Return the (X, Y) coordinate for the center point of the cell that contains the specified text.  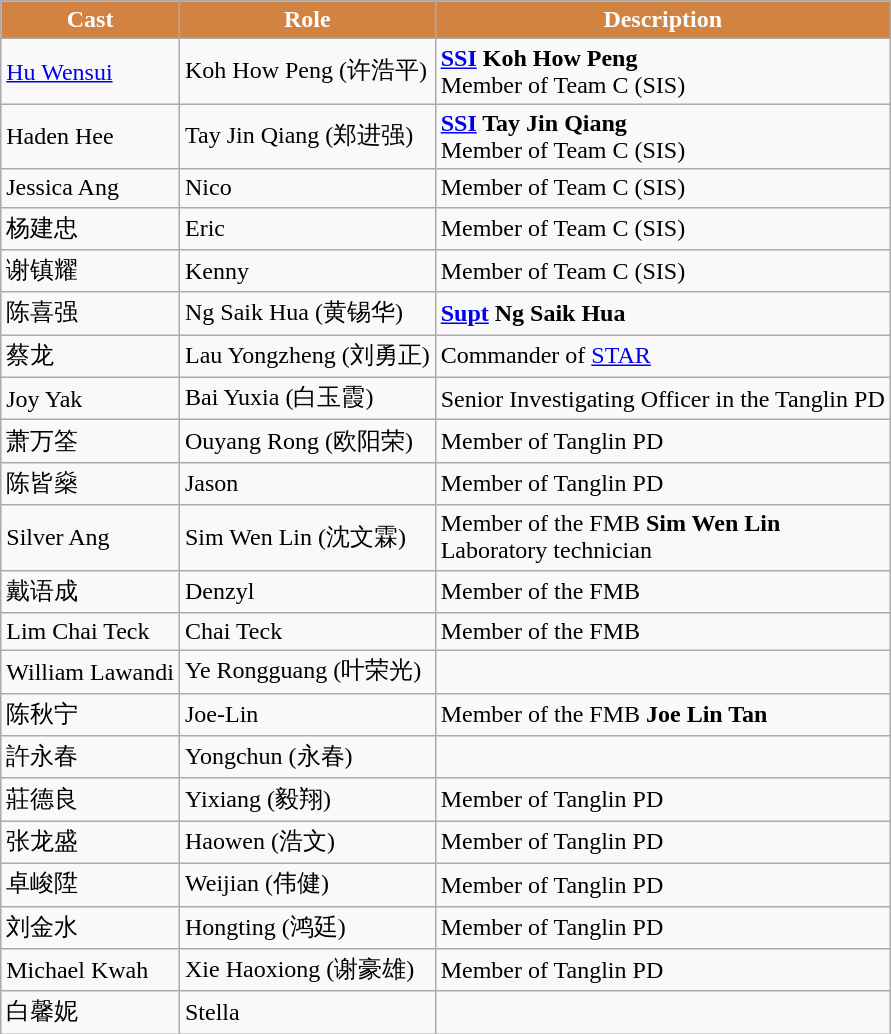
Bai Yuxia (白玉霞) (307, 398)
Eric (307, 228)
张龙盛 (90, 842)
Lim Chai Teck (90, 632)
Weijian (伟健) (307, 884)
Sim Wen Lin (沈文霖) (307, 538)
Joe-Lin (307, 714)
Xie Haoxiong (谢豪雄) (307, 970)
Cast (90, 20)
Member of the FMB Sim Wen Lin Laboratory technician (662, 538)
SSI Tay Jin Qiang Member of Team C (SIS) (662, 136)
Ng Saik Hua (黄锡华) (307, 314)
Ye Rongguang (叶荣光) (307, 672)
杨建忠 (90, 228)
Jessica Ang (90, 188)
陈喜强 (90, 314)
Tay Jin Qiang (郑进强) (307, 136)
谢镇耀 (90, 272)
許永春 (90, 758)
Yongchun (永春) (307, 758)
Michael Kwah (90, 970)
SSI Koh How Peng Member of Team C (SIS) (662, 72)
陈皆燊 (90, 484)
William Lawandi (90, 672)
莊德良 (90, 800)
Member of the FMB Joe Lin Tan (662, 714)
萧万筌 (90, 442)
Role (307, 20)
Kenny (307, 272)
Chai Teck (307, 632)
Silver Ang (90, 538)
白馨妮 (90, 1012)
Stella (307, 1012)
卓峻陞 (90, 884)
Lau Yongzheng (刘勇正) (307, 356)
刘金水 (90, 928)
Supt Ng Saik Hua (662, 314)
Hongting (鸿廷) (307, 928)
Koh How Peng (许浩平) (307, 72)
Commander of STAR (662, 356)
Haowen (浩文) (307, 842)
Hu Wensui (90, 72)
Denzyl (307, 592)
Haden Hee (90, 136)
陈秋宁 (90, 714)
蔡龙 (90, 356)
Ouyang Rong (欧阳荣) (307, 442)
Description (662, 20)
Nico (307, 188)
Senior Investigating Officer in the Tanglin PD (662, 398)
Joy Yak (90, 398)
Yixiang (毅翔) (307, 800)
Jason (307, 484)
戴语成 (90, 592)
